Return (X, Y) of the center of cell containing provided text 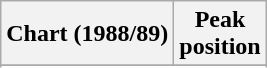
Peakposition (220, 34)
Chart (1988/89) (88, 34)
